Search for the cell housing the specified text and yield its [X, Y] center coordinate. 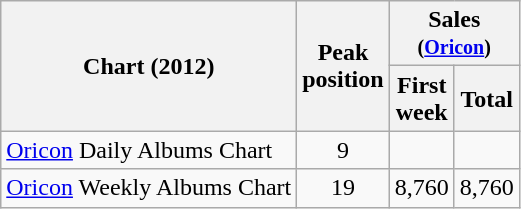
Oricon Daily Albums Chart [149, 150]
Total [486, 98]
Oricon Weekly Albums Chart [149, 188]
Firstweek [422, 98]
Sales(Oricon) [454, 34]
Peakposition [343, 66]
19 [343, 188]
Chart (2012) [149, 66]
9 [343, 150]
